Determine the (x, y) coordinate at the center of the cell enclosing the given text.  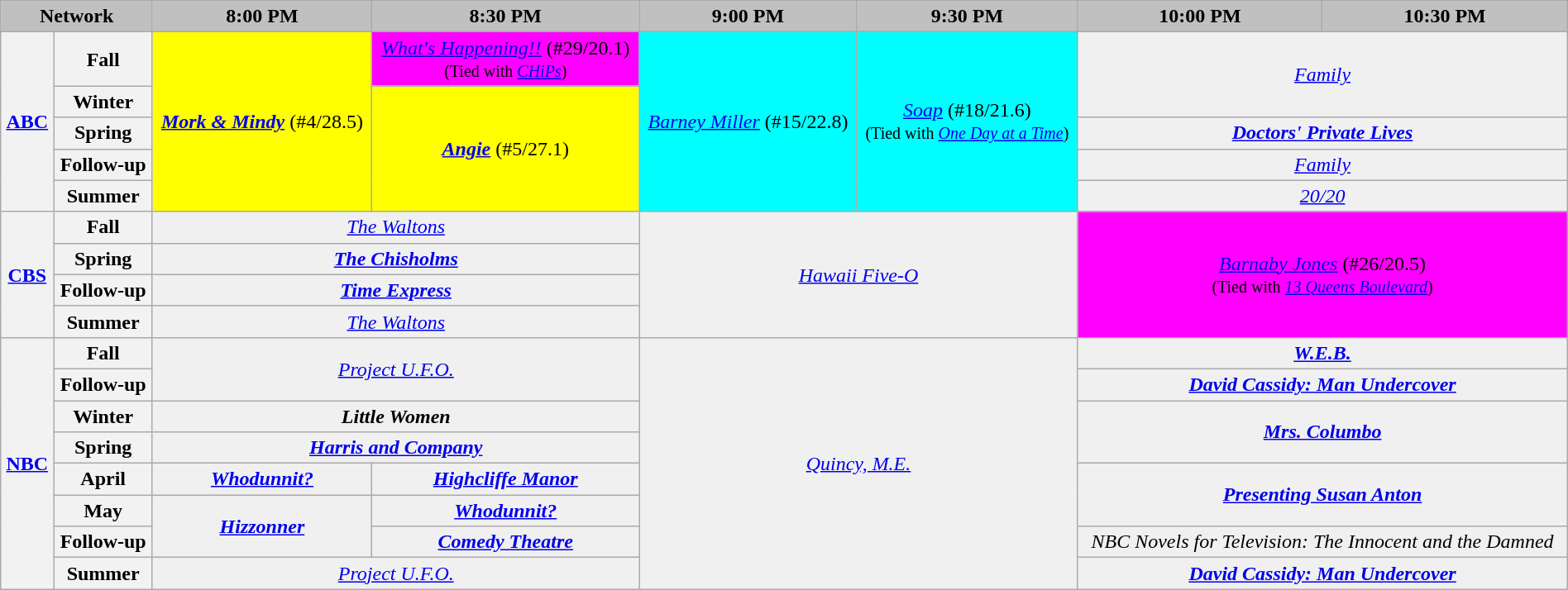
Time Express (395, 290)
20/20 (1322, 196)
NBC (27, 463)
Angie (#5/27.1) (505, 149)
Barney Miller (#15/22.8) (748, 122)
8:30 PM (505, 17)
Barnaby Jones (#26/20.5)(Tied with 13 Queens Boulevard) (1322, 274)
The Chisholms (395, 259)
9:00 PM (748, 17)
May (103, 511)
10:00 PM (1200, 17)
Presenting Susan Anton (1322, 495)
Mrs. Columbo (1322, 431)
Mork & Mindy (#4/28.5) (261, 122)
Hizzonner (261, 526)
10:30 PM (1445, 17)
Network (77, 17)
April (103, 479)
Quincy, M.E. (858, 463)
8:00 PM (261, 17)
Highcliffe Manor (505, 479)
W.E.B. (1322, 353)
Little Women (395, 416)
Doctors' Private Lives (1322, 133)
CBS (27, 274)
Soap (#18/21.6)(Tied with One Day at a Time) (968, 122)
Harris and Company (395, 448)
NBC Novels for Television: The Innocent and the Damned (1322, 542)
9:30 PM (968, 17)
Hawaii Five-O (858, 274)
What's Happening!! (#29/20.1)(Tied with CHiPs) (505, 59)
Comedy Theatre (505, 542)
ABC (27, 122)
